Locate the cell with the specified text and output its [X, Y] center coordinate. 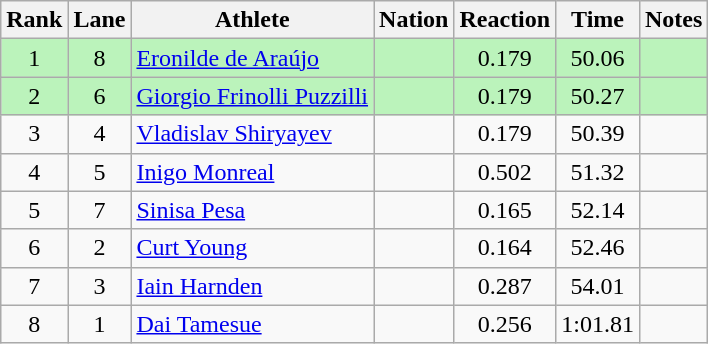
Iain Harnden [252, 286]
Vladislav Shiryayev [252, 134]
Rank [34, 20]
Inigo Monreal [252, 172]
52.14 [598, 210]
52.46 [598, 248]
51.32 [598, 172]
1:01.81 [598, 324]
Eronilde de Araújo [252, 58]
54.01 [598, 286]
0.502 [505, 172]
Curt Young [252, 248]
Time [598, 20]
50.06 [598, 58]
50.39 [598, 134]
0.164 [505, 248]
0.256 [505, 324]
Notes [673, 20]
Nation [414, 20]
0.287 [505, 286]
Athlete [252, 20]
Giorgio Frinolli Puzzilli [252, 96]
Dai Tamesue [252, 324]
Sinisa Pesa [252, 210]
Reaction [505, 20]
Lane [100, 20]
0.165 [505, 210]
50.27 [598, 96]
